Extract the (x, y) coordinate from the center of the cell holding the provided text.  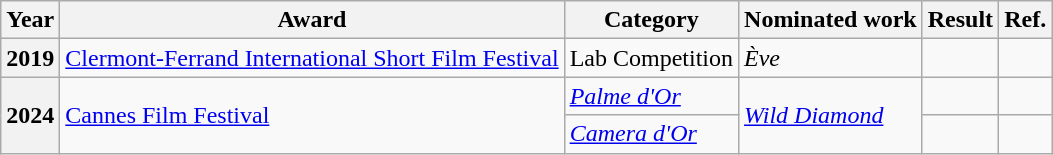
2024 (30, 115)
Ref. (1026, 20)
2019 (30, 58)
Lab Competition (651, 58)
Nominated work (831, 20)
Year (30, 20)
Camera d'Or (651, 134)
Award (312, 20)
Result (960, 20)
Clermont-Ferrand International Short Film Festival (312, 58)
Category (651, 20)
Palme d'Or (651, 96)
Ève (831, 58)
Cannes Film Festival (312, 115)
Wild Diamond (831, 115)
